For the text-containing cell, return its midpoint in (x, y) coordinate format. 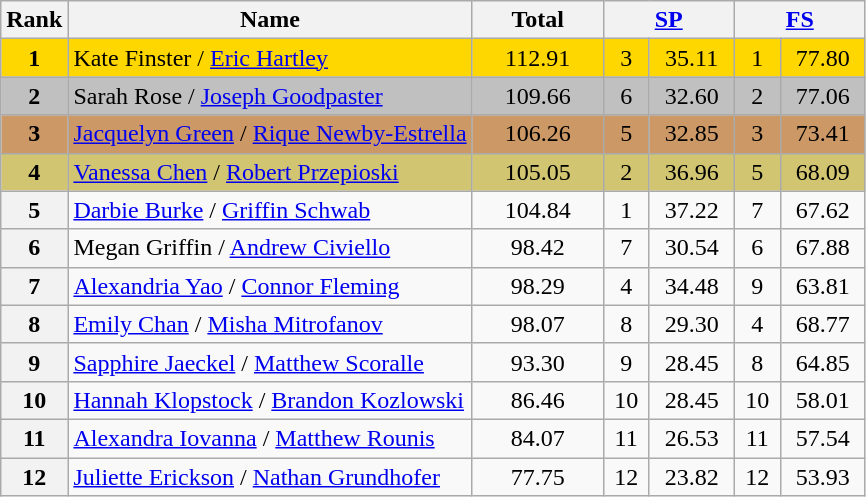
26.53 (692, 438)
Alexandra Iovanna / Matthew Rounis (270, 438)
Sapphire Jaeckel / Matthew Scoralle (270, 362)
68.77 (822, 324)
35.11 (692, 58)
77.75 (538, 477)
23.82 (692, 477)
Jacquelyn Green / Rique Newby-Estrella (270, 134)
57.54 (822, 438)
32.60 (692, 96)
77.06 (822, 96)
Total (538, 20)
84.07 (538, 438)
67.88 (822, 248)
Emily Chan / Misha Mitrofanov (270, 324)
30.54 (692, 248)
Juliette Erickson / Nathan Grundhofer (270, 477)
106.26 (538, 134)
36.96 (692, 172)
Rank (34, 20)
SP (668, 20)
112.91 (538, 58)
63.81 (822, 286)
29.30 (692, 324)
Megan Griffin / Andrew Civiello (270, 248)
37.22 (692, 210)
Hannah Klopstock / Brandon Kozlowski (270, 400)
68.09 (822, 172)
73.41 (822, 134)
Alexandria Yao / Connor Fleming (270, 286)
Darbie Burke / Griffin Schwab (270, 210)
98.42 (538, 248)
98.07 (538, 324)
32.85 (692, 134)
53.93 (822, 477)
93.30 (538, 362)
34.48 (692, 286)
FS (800, 20)
109.66 (538, 96)
67.62 (822, 210)
86.46 (538, 400)
Sarah Rose / Joseph Goodpaster (270, 96)
Vanessa Chen / Robert Przepioski (270, 172)
104.84 (538, 210)
Kate Finster / Eric Hartley (270, 58)
58.01 (822, 400)
77.80 (822, 58)
98.29 (538, 286)
64.85 (822, 362)
Name (270, 20)
105.05 (538, 172)
